Scan for the cell matching the given text and deliver its (X, Y) coordinate at center. 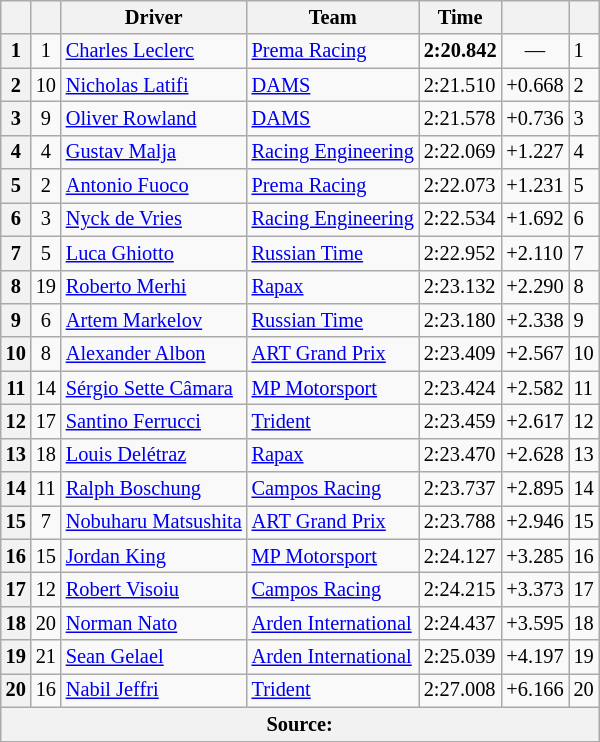
2:25.039 (460, 657)
+3.285 (536, 556)
2:24.437 (460, 623)
Nobuharu Matsushita (154, 522)
Oliver Rowland (154, 118)
Luca Ghiotto (154, 253)
+2.567 (536, 354)
— (536, 51)
+4.197 (536, 657)
2:23.424 (460, 388)
Alexander Albon (154, 354)
+1.692 (536, 219)
Driver (154, 17)
+1.231 (536, 186)
2:23.459 (460, 421)
Time (460, 17)
Gustav Malja (154, 152)
2:23.470 (460, 455)
2:24.127 (460, 556)
+2.290 (536, 287)
2:24.215 (460, 589)
21 (46, 657)
+2.946 (536, 522)
Jordan King (154, 556)
Santino Ferrucci (154, 421)
Sean Gelael (154, 657)
+3.595 (536, 623)
+2.110 (536, 253)
Sérgio Sette Câmara (154, 388)
2:23.788 (460, 522)
+2.628 (536, 455)
2:22.952 (460, 253)
Ralph Boschung (154, 489)
2:22.534 (460, 219)
+2.338 (536, 320)
2:27.008 (460, 690)
+2.582 (536, 388)
+0.736 (536, 118)
Louis Delétraz (154, 455)
2:22.069 (460, 152)
Source: (300, 724)
+6.166 (536, 690)
2:23.180 (460, 320)
2:23.132 (460, 287)
+0.668 (536, 85)
2:21.578 (460, 118)
Nabil Jeffri (154, 690)
2:23.409 (460, 354)
2:22.073 (460, 186)
Charles Leclerc (154, 51)
+3.373 (536, 589)
2:20.842 (460, 51)
2:21.510 (460, 85)
Antonio Fuoco (154, 186)
Roberto Merhi (154, 287)
Nyck de Vries (154, 219)
+2.895 (536, 489)
Nicholas Latifi (154, 85)
Norman Nato (154, 623)
2:23.737 (460, 489)
Team (333, 17)
Robert Visoiu (154, 589)
+1.227 (536, 152)
Artem Markelov (154, 320)
+2.617 (536, 421)
